Provide the [x, y] coordinate of the cell's center where the given text is located.  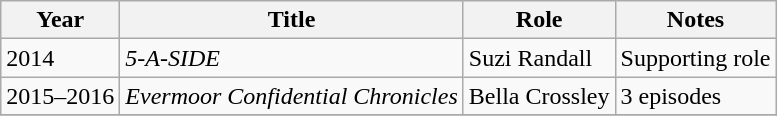
Evermoor Confidential Chronicles [292, 96]
2014 [60, 58]
Notes [696, 20]
Role [539, 20]
Bella Crossley [539, 96]
Title [292, 20]
Supporting role [696, 58]
2015–2016 [60, 96]
5-A-SIDE [292, 58]
3 episodes [696, 96]
Year [60, 20]
Suzi Randall [539, 58]
